Locate the cell with the specified text and output its (x, y) center coordinate. 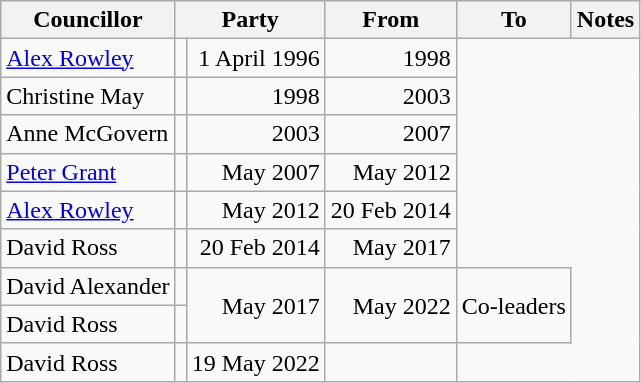
2007 (390, 134)
Notes (605, 20)
Anne McGovern (88, 134)
Peter Grant (88, 172)
David Alexander (88, 286)
To (514, 20)
From (390, 20)
19 May 2022 (256, 362)
Councillor (88, 20)
May 2022 (390, 305)
May 2007 (256, 172)
Co-leaders (514, 305)
1 April 1996 (256, 58)
Party (250, 20)
Christine May (88, 96)
